Provide the [X, Y] coordinate of the cell's center where the given text is located.  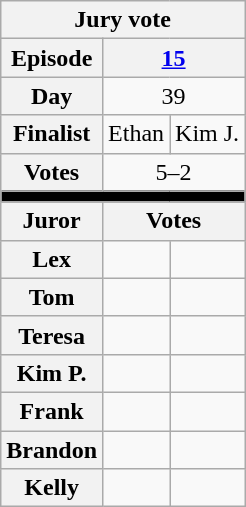
Episode [52, 58]
5–2 [174, 172]
Finalist [52, 134]
Juror [52, 221]
Frank [52, 411]
Kim J. [208, 134]
Kelly [52, 488]
Kim P. [52, 373]
Ethan [136, 134]
Teresa [52, 335]
39 [174, 96]
Lex [52, 259]
Tom [52, 297]
Day [52, 96]
Jury vote [123, 20]
Brandon [52, 449]
15 [174, 58]
